From the cell containing the given text, extract its center point as [X, Y] coordinate. 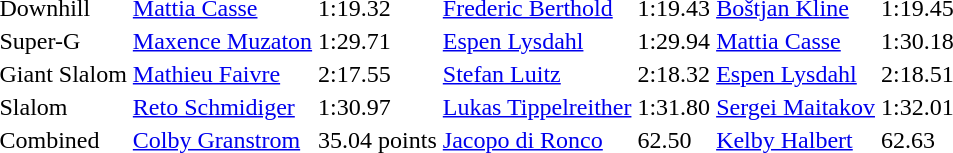
Reto Schmidiger [222, 107]
1:30.97 [378, 107]
1:31.80 [674, 107]
Sergei Maitakov [796, 107]
Mattia Casse [796, 41]
2:17.55 [378, 74]
Stefan Luitz [537, 74]
1:29.71 [378, 41]
1:29.94 [674, 41]
Lukas Tippelreither [537, 107]
Maxence Muzaton [222, 41]
Mathieu Faivre [222, 74]
2:18.32 [674, 74]
